Identify which cell holds the provided text, then report its (X, Y) central coordinate. 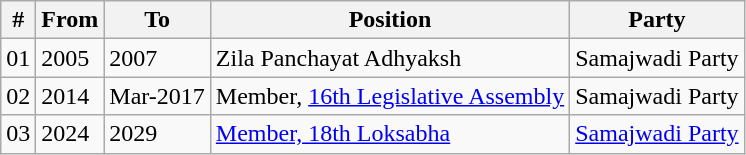
From (70, 20)
2029 (158, 134)
2024 (70, 134)
01 (18, 58)
Position (390, 20)
2007 (158, 58)
# (18, 20)
Party (657, 20)
03 (18, 134)
Zila Panchayat Adhyaksh (390, 58)
Member, 16th Legislative Assembly (390, 96)
Member, 18th Loksabha (390, 134)
Mar-2017 (158, 96)
2014 (70, 96)
2005 (70, 58)
To (158, 20)
02 (18, 96)
